Provide the (X, Y) coordinate of the cell's center where the given text is located.  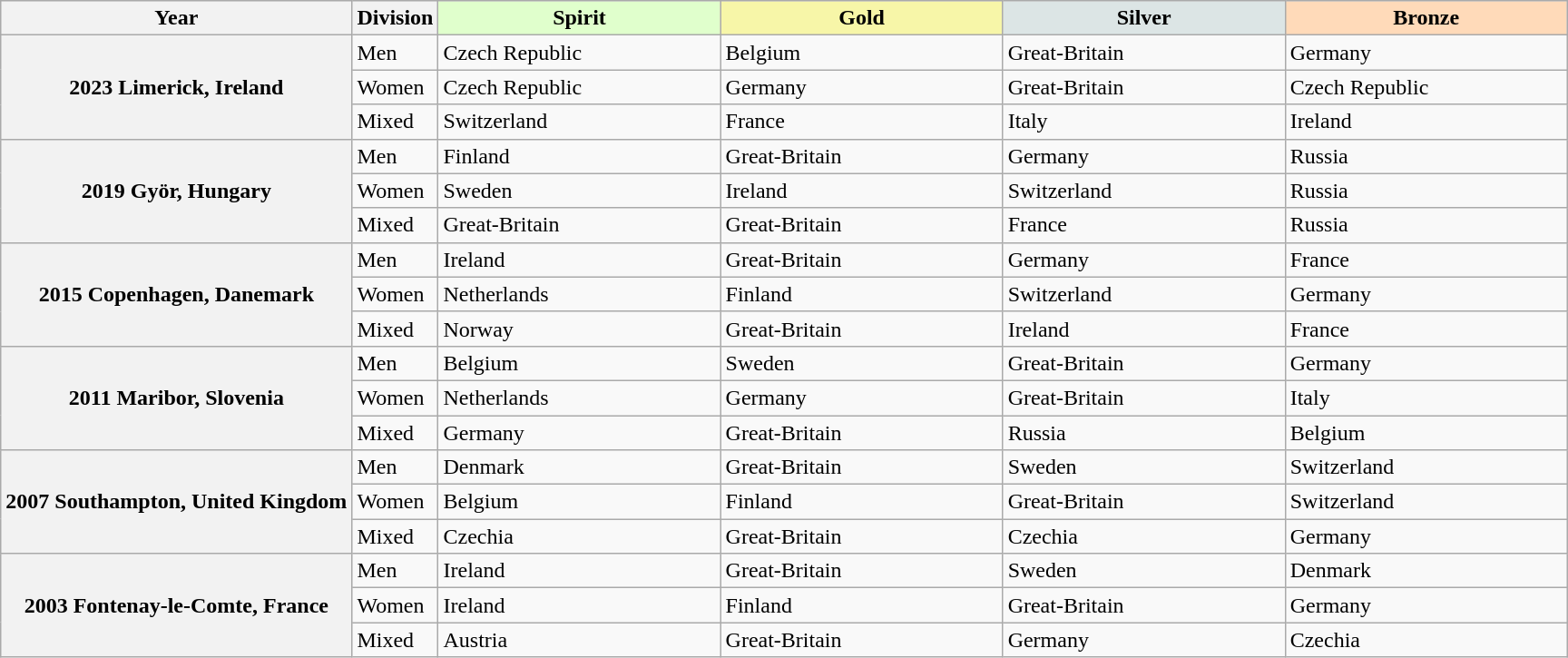
Norway (579, 329)
Silver (1143, 18)
2011 Maribor, Slovenia (176, 398)
2023 Limerick, Ireland (176, 87)
2007 Southampton, United Kingdom (176, 502)
Gold (862, 18)
Spirit (579, 18)
Austria (579, 640)
2015 Copenhagen, Danemark (176, 294)
Bronze (1426, 18)
Year (176, 18)
2003 Fontenay-le-Comte, France (176, 605)
Division (396, 18)
2019 Györ, Hungary (176, 191)
